Provide the [x, y] coordinate of the cell's center where the given text is located.  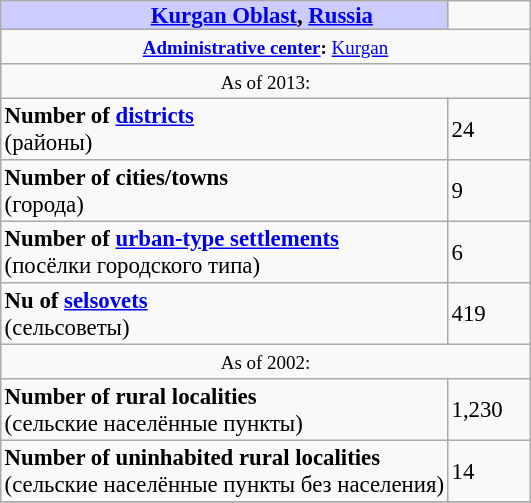
As of 2002: [266, 361]
Number of rural localities(сельские населённые пункты) [224, 410]
24 [489, 129]
14 [489, 471]
Nu of selsovets(сельсоветы) [224, 314]
1,230 [489, 410]
Number of urban-type settlements(посёлки городского типа) [224, 252]
Number of cities/towns(города) [224, 191]
6 [489, 252]
Kurgan Oblast, Russia [224, 15]
Administrative center: Kurgan [266, 46]
Number of districts(районы) [224, 129]
419 [489, 314]
9 [489, 191]
As of 2013: [266, 81]
Number of uninhabited rural localities(сельские населённые пункты без населения) [224, 471]
